Locate the cell with the specified text and output its (x, y) center coordinate. 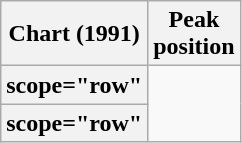
Chart (1991) (74, 34)
Peakposition (194, 34)
